Provide the (x, y) coordinate of the cell's center where the given text is located.  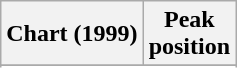
Peakposition (189, 34)
Chart (1999) (72, 34)
